Scan for the cell matching the given text and deliver its [x, y] coordinate at center. 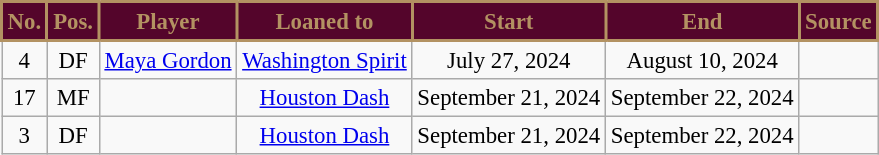
Maya Gordon [168, 60]
No. [25, 22]
End [702, 22]
Player [168, 22]
17 [25, 98]
Pos. [73, 22]
Source [838, 22]
MF [73, 98]
3 [25, 136]
Loaned to [324, 22]
August 10, 2024 [702, 60]
Washington Spirit [324, 60]
4 [25, 60]
Start [508, 22]
July 27, 2024 [508, 60]
